Return the [X, Y] coordinate for the center point of the cell that contains the specified text.  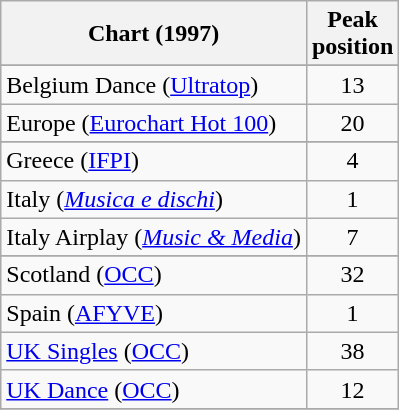
Peakposition [352, 34]
Italy Airplay (Music & Media) [154, 237]
Spain (AFYVE) [154, 313]
Scotland (OCC) [154, 275]
20 [352, 123]
13 [352, 85]
4 [352, 161]
32 [352, 275]
Italy (Musica e dischi) [154, 199]
Europe (Eurochart Hot 100) [154, 123]
7 [352, 237]
UK Singles (OCC) [154, 351]
UK Dance (OCC) [154, 389]
Greece (IFPI) [154, 161]
38 [352, 351]
Chart (1997) [154, 34]
12 [352, 389]
Belgium Dance (Ultratop) [154, 85]
